Return (X, Y) of the center of cell containing provided text 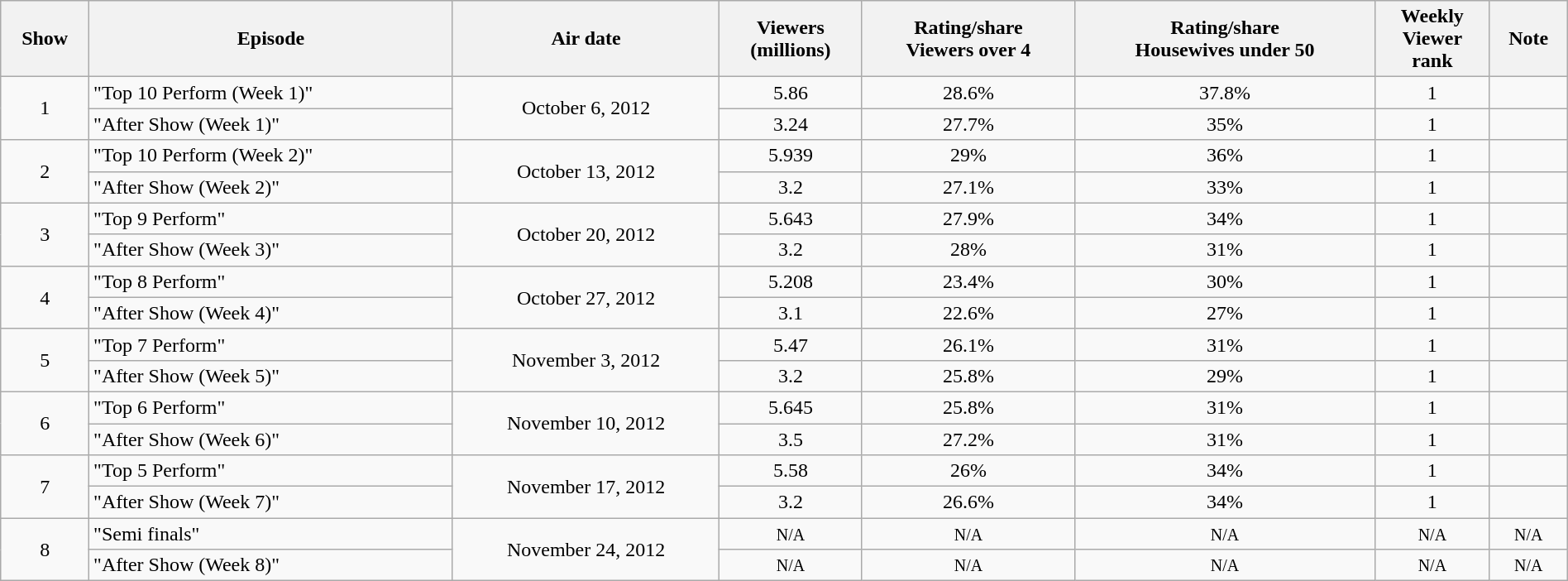
3.1 (791, 313)
27.1% (968, 187)
"After Show (Week 6)" (271, 439)
28% (968, 250)
26.1% (968, 344)
WeeklyViewerrank (1432, 39)
"After Show (Week 7)" (271, 502)
23.4% (968, 281)
27% (1226, 313)
5.939 (791, 156)
36% (1226, 156)
"Top 9 Perform" (271, 218)
27.2% (968, 439)
5.86 (791, 93)
5.643 (791, 218)
3.5 (791, 439)
26.6% (968, 502)
3 (45, 234)
6 (45, 423)
7 (45, 487)
27.9% (968, 218)
37.8% (1226, 93)
28.6% (968, 93)
"Top 10 Perform (Week 2)" (271, 156)
5 (45, 360)
"Top 6 Perform" (271, 407)
35% (1226, 124)
30% (1226, 281)
"After Show (Week 3)" (271, 250)
October 27, 2012 (586, 297)
5.645 (791, 407)
October 20, 2012 (586, 234)
26% (968, 471)
8 (45, 550)
5.47 (791, 344)
"Top 10 Perform (Week 1)" (271, 93)
"After Show (Week 2)" (271, 187)
22.6% (968, 313)
"After Show (Week 4)" (271, 313)
Episode (271, 39)
5.58 (791, 471)
November 3, 2012 (586, 360)
"After Show (Week 8)" (271, 565)
"Semi finals" (271, 534)
4 (45, 297)
November 24, 2012 (586, 550)
November 10, 2012 (586, 423)
Show (45, 39)
October 6, 2012 (586, 108)
"Top 7 Perform" (271, 344)
Rating/shareHousewives under 50 (1226, 39)
3.24 (791, 124)
Rating/shareViewers over 4 (968, 39)
27.7% (968, 124)
Viewers(millions) (791, 39)
5.208 (791, 281)
"After Show (Week 5)" (271, 376)
"Top 5 Perform" (271, 471)
Air date (586, 39)
2 (45, 171)
Note (1528, 39)
October 13, 2012 (586, 171)
November 17, 2012 (586, 487)
"Top 8 Perform" (271, 281)
"After Show (Week 1)" (271, 124)
33% (1226, 187)
